For the text-containing cell, return its midpoint in [x, y] coordinate format. 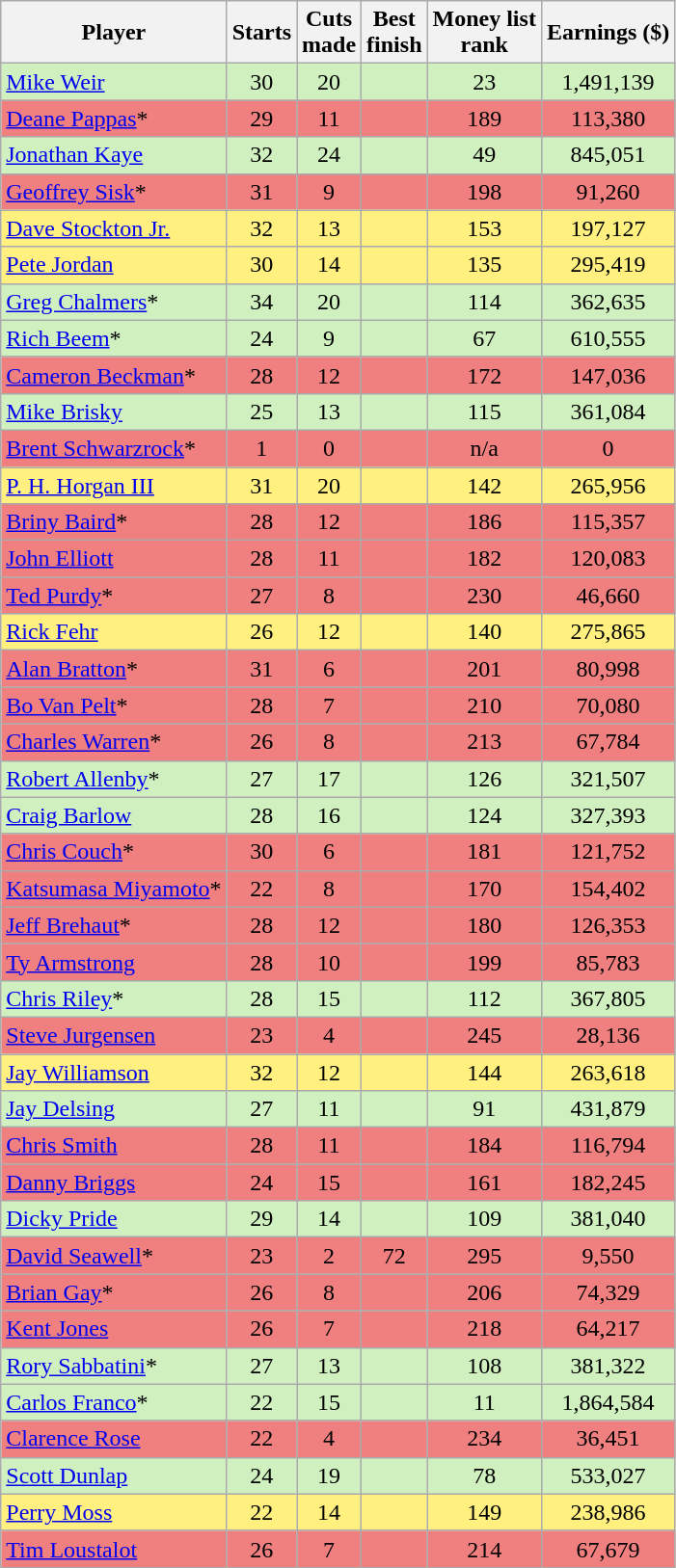
147,036 [608, 375]
265,956 [608, 485]
115,357 [608, 522]
Chris Riley* [114, 998]
154,402 [608, 889]
67,679 [608, 1549]
113,380 [608, 119]
Jeff Brehaut* [114, 925]
263,618 [608, 1073]
112 [484, 998]
295 [484, 1256]
34 [261, 302]
213 [484, 742]
85,783 [608, 962]
184 [484, 1146]
n/a [484, 448]
John Elliott [114, 559]
126 [484, 779]
Chris Smith [114, 1146]
197,127 [608, 228]
Rory Sabbatini* [114, 1366]
206 [484, 1292]
153 [484, 228]
181 [484, 852]
275,865 [608, 632]
Jonathan Kaye [114, 155]
78 [484, 1475]
149 [484, 1512]
234 [484, 1439]
Cameron Beckman* [114, 375]
Bestfinish [394, 33]
Danny Briggs [114, 1183]
10 [330, 962]
189 [484, 119]
1,491,139 [608, 82]
610,555 [608, 338]
9,550 [608, 1256]
Earnings ($) [608, 33]
25 [261, 412]
Charles Warren* [114, 742]
46,660 [608, 596]
Greg Chalmers* [114, 302]
124 [484, 815]
230 [484, 596]
142 [484, 485]
182,245 [608, 1183]
140 [484, 632]
321,507 [608, 779]
Geoffrey Sisk* [114, 192]
Brent Schwarzrock* [114, 448]
17 [330, 779]
Dicky Pride [114, 1219]
116,794 [608, 1146]
Alan Bratton* [114, 669]
1,864,584 [608, 1402]
245 [484, 1035]
Ted Purdy* [114, 596]
Rick Fehr [114, 632]
Starts [261, 33]
533,027 [608, 1475]
126,353 [608, 925]
16 [330, 815]
381,040 [608, 1219]
182 [484, 559]
367,805 [608, 998]
180 [484, 925]
Rich Beem* [114, 338]
28,136 [608, 1035]
1 [261, 448]
70,080 [608, 705]
Chris Couch* [114, 852]
845,051 [608, 155]
114 [484, 302]
Robert Allenby* [114, 779]
Jay Williamson [114, 1073]
74,329 [608, 1292]
135 [484, 265]
172 [484, 375]
381,322 [608, 1366]
199 [484, 962]
Kent Jones [114, 1329]
67 [484, 338]
91,260 [608, 192]
Cutsmade [330, 33]
Jay Delsing [114, 1109]
Brian Gay* [114, 1292]
186 [484, 522]
Mike Weir [114, 82]
210 [484, 705]
P. H. Horgan III [114, 485]
Dave Stockton Jr. [114, 228]
144 [484, 1073]
David Seawell* [114, 1256]
Clarence Rose [114, 1439]
64,217 [608, 1329]
431,879 [608, 1109]
36,451 [608, 1439]
Carlos Franco* [114, 1402]
Perry Moss [114, 1512]
2 [330, 1256]
67,784 [608, 742]
Deane Pappas* [114, 119]
91 [484, 1109]
214 [484, 1549]
Bo Van Pelt* [114, 705]
19 [330, 1475]
Player [114, 33]
198 [484, 192]
362,635 [608, 302]
49 [484, 155]
108 [484, 1366]
109 [484, 1219]
Briny Baird* [114, 522]
Craig Barlow [114, 815]
295,419 [608, 265]
72 [394, 1256]
Ty Armstrong [114, 962]
Steve Jurgensen [114, 1035]
361,084 [608, 412]
238,986 [608, 1512]
121,752 [608, 852]
Mike Brisky [114, 412]
115 [484, 412]
120,083 [608, 559]
Pete Jordan [114, 265]
170 [484, 889]
201 [484, 669]
Money listrank [484, 33]
80,998 [608, 669]
161 [484, 1183]
Tim Loustalot [114, 1549]
327,393 [608, 815]
Scott Dunlap [114, 1475]
218 [484, 1329]
Katsumasa Miyamoto* [114, 889]
